Capture the cell that displays the provided text and extract its (X, Y) central coordinate. 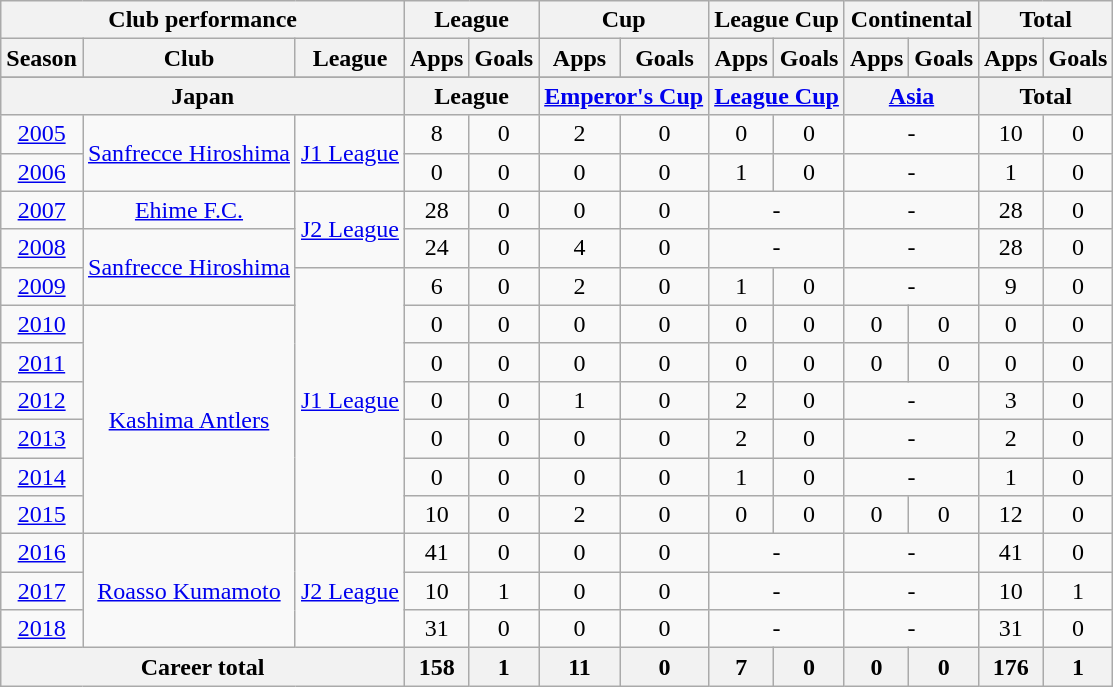
Asia (911, 96)
2007 (42, 210)
2005 (42, 134)
Roasso Kumamoto (188, 591)
Continental (911, 20)
2009 (42, 286)
2015 (42, 515)
2013 (42, 438)
6 (437, 286)
2006 (42, 172)
Club performance (203, 20)
2014 (42, 477)
2011 (42, 362)
Club (188, 58)
158 (437, 667)
2008 (42, 248)
3 (1011, 400)
9 (1011, 286)
Japan (203, 96)
8 (437, 134)
11 (580, 667)
2016 (42, 553)
Emperor's Cup (624, 96)
176 (1011, 667)
2017 (42, 591)
Ehime F.C. (188, 210)
7 (742, 667)
2012 (42, 400)
4 (580, 248)
Season (42, 58)
Cup (624, 20)
24 (437, 248)
12 (1011, 515)
2018 (42, 629)
2010 (42, 324)
Kashima Antlers (188, 419)
Career total (203, 667)
